Return (x, y) of the center of cell containing provided text 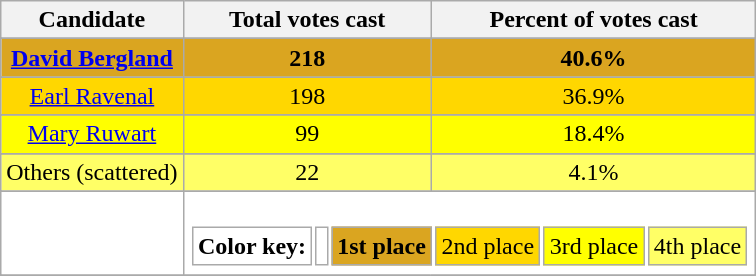
Percent of votes cast (594, 20)
40.6% (594, 58)
1st place (382, 247)
4.1% (594, 172)
4th place (698, 247)
36.9% (594, 96)
198 (307, 96)
3rd place (594, 247)
Color key: (252, 247)
99 (307, 134)
Others (scattered) (92, 172)
David Bergland (92, 58)
2nd place (488, 247)
Mary Ruwart (92, 134)
18.4% (594, 134)
Candidate (92, 20)
22 (307, 172)
Color key: 1st place 2nd place 3rd place 4th place (470, 233)
218 (307, 58)
Total votes cast (307, 20)
Earl Ravenal (92, 96)
